For the text-containing cell, return its midpoint in (x, y) coordinate format. 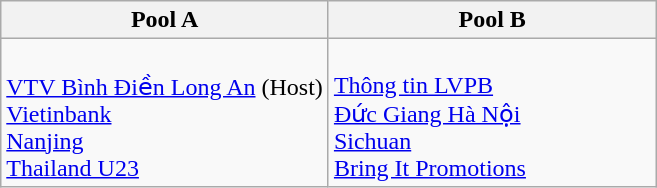
Pool A (165, 20)
Pool B (492, 20)
VTV Bình Điền Long An (Host) Vietinbank Nanjing Thailand U23 (165, 113)
Thông tin LVPB Đức Giang Hà Nội Sichuan Bring It Promotions (492, 113)
